Search for the cell housing the specified text and yield its (x, y) center coordinate. 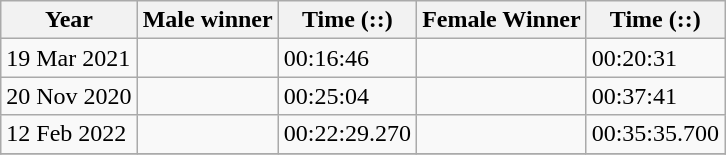
20 Nov 2020 (69, 96)
00:22:29.270 (347, 134)
Male winner (208, 20)
00:16:46 (347, 58)
00:37:41 (655, 96)
00:25:04 (347, 96)
00:35:35.700 (655, 134)
12 Feb 2022 (69, 134)
Year (69, 20)
Female Winner (502, 20)
19 Mar 2021 (69, 58)
00:20:31 (655, 58)
